Locate the cell with the specified text and output its [X, Y] center coordinate. 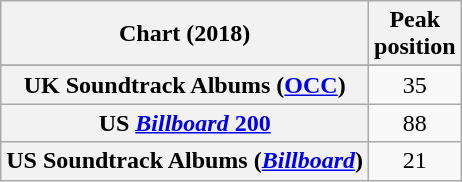
US Billboard 200 [185, 123]
Peakposition [415, 34]
Chart (2018) [185, 34]
88 [415, 123]
US Soundtrack Albums (Billboard) [185, 161]
UK Soundtrack Albums (OCC) [185, 85]
35 [415, 85]
21 [415, 161]
